Return (X, Y) of the center of cell containing provided text 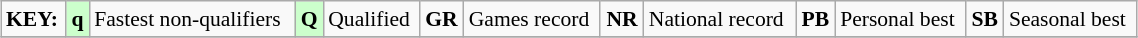
GR (442, 19)
Seasonal best (1070, 19)
Games record (532, 19)
Q (309, 19)
NR (622, 19)
SB (985, 19)
Personal best (900, 19)
Qualified (371, 19)
Fastest non-qualifiers (192, 19)
National record (720, 19)
KEY: (34, 19)
PB (816, 19)
q (78, 19)
